From the cell containing the given text, extract its center point as [x, y] coordinate. 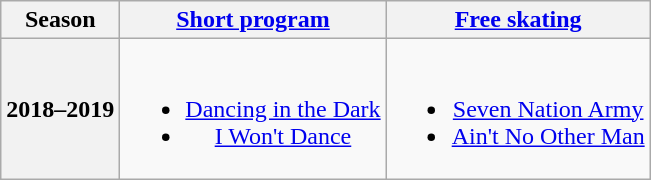
2018–2019 [60, 109]
Dancing in the Dark I Won't Dance [253, 109]
Short program [253, 20]
Free skating [518, 20]
Season [60, 20]
Seven Nation Army Ain't No Other Man [518, 109]
